Output the [X, Y] coordinate of the center of the cell containing the given text.  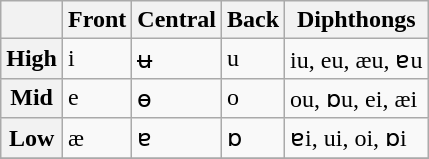
High [32, 59]
æ [98, 138]
o [254, 98]
Low [32, 138]
i [98, 59]
iu, eu, æu, ɐu [356, 59]
ɐi, ui, oi, ɒi [356, 138]
Central [177, 20]
Back [254, 20]
ɵ [177, 98]
Diphthongs [356, 20]
Mid [32, 98]
Front [98, 20]
ɐ [177, 138]
ɒ [254, 138]
ʉ [177, 59]
e [98, 98]
u [254, 59]
ou, ɒu, ei, æi [356, 98]
